Find where the given text appears and provide that cell's center as (x, y) coordinate. 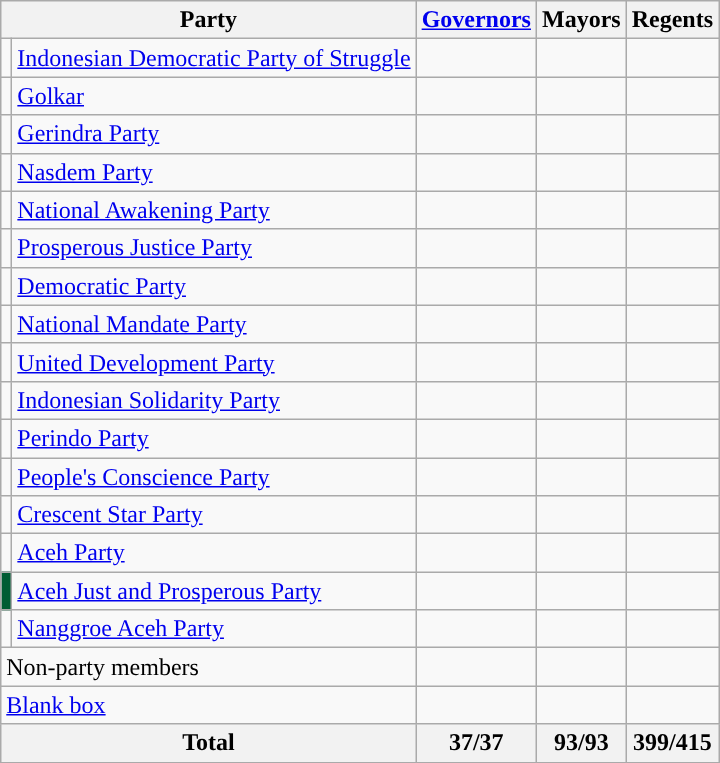
Total (208, 743)
Crescent Star Party (214, 515)
Indonesian Solidarity Party (214, 400)
Indonesian Democratic Party of Struggle (214, 58)
93/93 (581, 743)
Regents (672, 20)
Non-party members (208, 667)
399/415 (672, 743)
Democratic Party (214, 286)
Prosperous Justice Party (214, 248)
People's Conscience Party (214, 477)
Golkar (214, 96)
Blank box (208, 705)
Mayors (581, 20)
Perindo Party (214, 438)
Nanggroe Aceh Party (214, 629)
Governors (476, 20)
37/37 (476, 743)
Aceh Party (214, 553)
Party (208, 20)
National Awakening Party (214, 210)
National Mandate Party (214, 324)
Aceh Just and Prosperous Party (214, 591)
United Development Party (214, 362)
Gerindra Party (214, 134)
Nasdem Party (214, 172)
